Output the (x, y) coordinate of the center of the cell containing the given text.  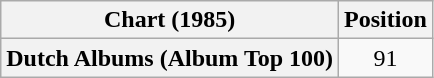
Chart (1985) (170, 20)
Dutch Albums (Album Top 100) (170, 58)
Position (386, 20)
91 (386, 58)
